Extract the [x, y] coordinate from the center of the cell holding the provided text.  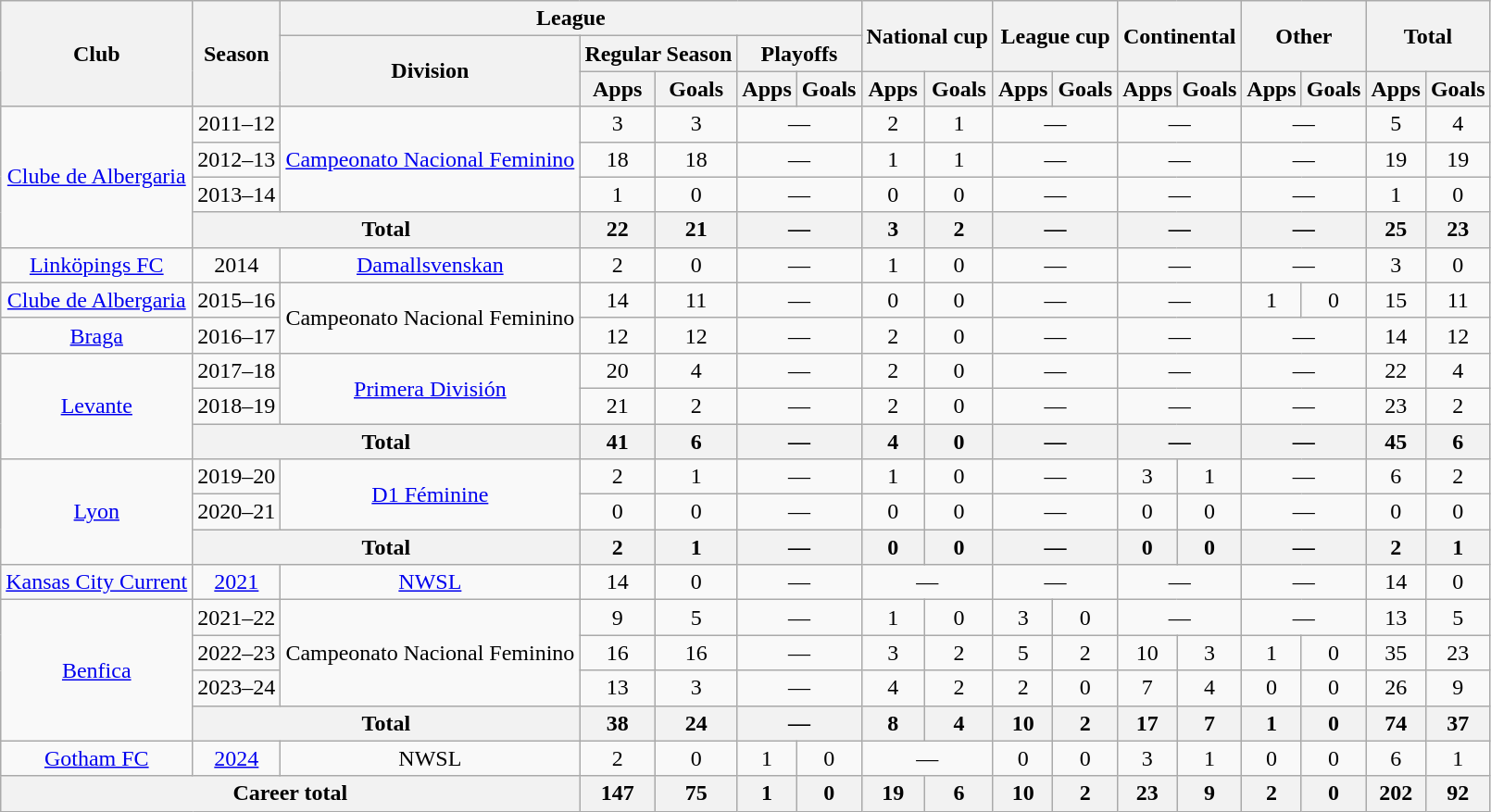
2013–14 [237, 194]
24 [695, 723]
2021 [237, 582]
2022–23 [237, 653]
2024 [237, 758]
2015–16 [237, 300]
2018–19 [237, 406]
League cup [1055, 36]
Division [430, 71]
Career total [291, 793]
92 [1458, 793]
147 [618, 793]
202 [1396, 793]
35 [1396, 653]
Levante [96, 406]
8 [893, 723]
2023–24 [237, 688]
37 [1458, 723]
Braga [96, 335]
2019–20 [237, 477]
2016–17 [237, 335]
Damallsvenskan [430, 265]
Playoffs [799, 54]
Other [1304, 36]
League [570, 19]
National cup [927, 36]
15 [1396, 300]
Kansas City Current [96, 582]
Primera División [430, 388]
2014 [237, 265]
25 [1396, 230]
Season [237, 54]
Club [96, 54]
45 [1396, 442]
D1 Féminine [430, 494]
41 [618, 442]
74 [1396, 723]
38 [618, 723]
Regular Season [658, 54]
Continental [1180, 36]
Lyon [96, 512]
Gotham FC [96, 758]
Benfica [96, 670]
17 [1147, 723]
2021–22 [237, 618]
26 [1396, 688]
2020–21 [237, 512]
75 [695, 793]
2012–13 [237, 159]
20 [618, 370]
2017–18 [237, 370]
2011–12 [237, 124]
Linköpings FC [96, 265]
